Determine the [X, Y] coordinate at the center of the cell enclosing the given text.  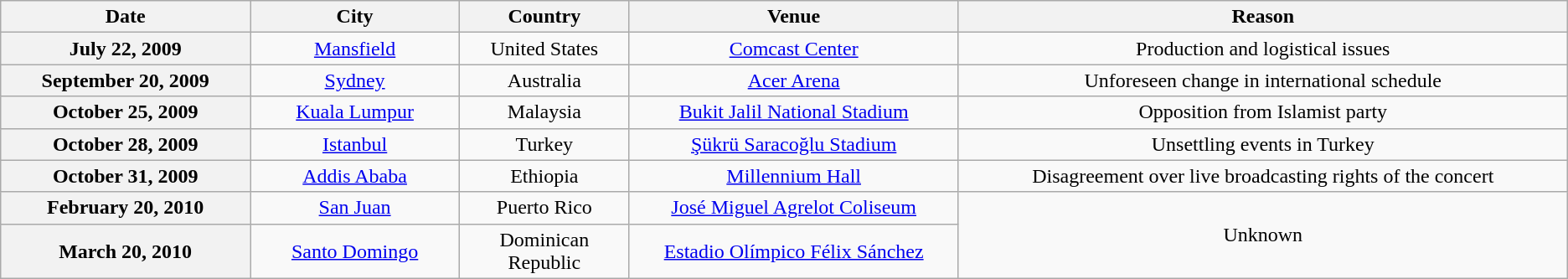
Production and logistical issues [1263, 49]
Disagreement over live broadcasting rights of the concert [1263, 176]
United States [544, 49]
October 31, 2009 [126, 176]
Mansfield [355, 49]
February 20, 2010 [126, 208]
City [355, 17]
Millennium Hall [794, 176]
Malaysia [544, 112]
September 20, 2009 [126, 80]
Ethiopia [544, 176]
July 22, 2009 [126, 49]
Reason [1263, 17]
Kuala Lumpur [355, 112]
Bukit Jalil National Stadium [794, 112]
Date [126, 17]
Venue [794, 17]
Comcast Center [794, 49]
San Juan [355, 208]
October 25, 2009 [126, 112]
October 28, 2009 [126, 144]
Estadio Olímpico Félix Sánchez [794, 251]
Dominican Republic [544, 251]
Sydney [355, 80]
Unforeseen change in international schedule [1263, 80]
March 20, 2010 [126, 251]
Australia [544, 80]
Opposition from Islamist party [1263, 112]
Unknown [1263, 235]
Turkey [544, 144]
Şükrü Saracoğlu Stadium [794, 144]
Santo Domingo [355, 251]
Unsettling events in Turkey [1263, 144]
José Miguel Agrelot Coliseum [794, 208]
Addis Ababa [355, 176]
Istanbul [355, 144]
Acer Arena [794, 80]
Country [544, 17]
Puerto Rico [544, 208]
